Return the (x, y) coordinate for the center point of the cell that contains the specified text.  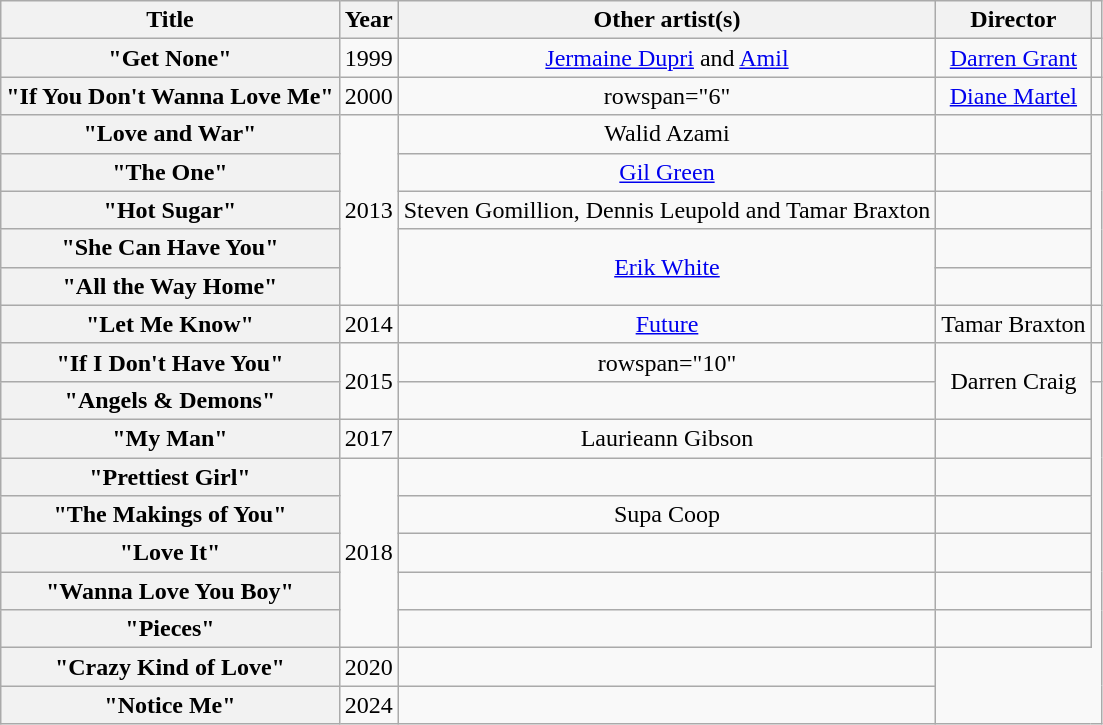
Laurieann Gibson (667, 438)
rowspan="6" (667, 96)
"Love and War" (170, 134)
Supa Coop (667, 515)
2020 (368, 667)
"Hot Sugar" (170, 210)
"Crazy Kind of Love" (170, 667)
"Love It" (170, 553)
Tamar Braxton (1014, 324)
"If I Don't Have You" (170, 362)
2000 (368, 96)
Steven Gomillion, Dennis Leupold and Tamar Braxton (667, 210)
Other artist(s) (667, 20)
"The One" (170, 172)
"Get None" (170, 58)
2014 (368, 324)
Erik White (667, 267)
"Let Me Know" (170, 324)
rowspan="10" (667, 362)
Darren Grant (1014, 58)
2024 (368, 705)
"My Man" (170, 438)
"All the Way Home" (170, 286)
Darren Craig (1014, 381)
2013 (368, 210)
Year (368, 20)
Title (170, 20)
"Wanna Love You Boy" (170, 591)
2017 (368, 438)
Future (667, 324)
Director (1014, 20)
"The Makings of You" (170, 515)
Diane Martel (1014, 96)
2015 (368, 381)
"Prettiest Girl" (170, 477)
"She Can Have You" (170, 248)
"Angels & Demons" (170, 400)
1999 (368, 58)
Gil Green (667, 172)
2018 (368, 553)
"If You Don't Wanna Love Me" (170, 96)
Jermaine Dupri and Amil (667, 58)
Walid Azami (667, 134)
"Pieces" (170, 629)
"Notice Me" (170, 705)
